Capture the cell that displays the provided text and extract its [x, y] central coordinate. 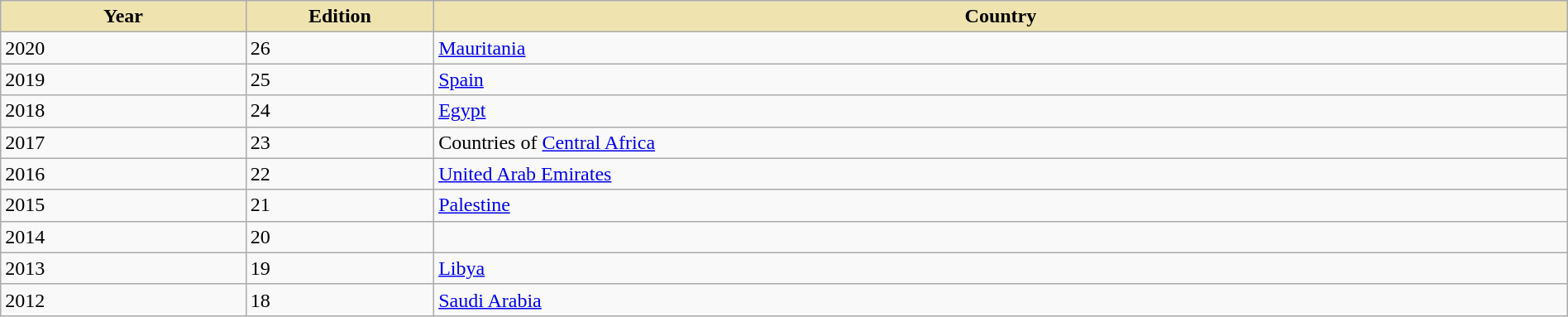
21 [339, 205]
2020 [124, 48]
United Arab Emirates [1001, 174]
19 [339, 268]
Countries of Central Africa [1001, 142]
23 [339, 142]
2014 [124, 237]
2012 [124, 300]
Spain [1001, 79]
2018 [124, 111]
24 [339, 111]
22 [339, 174]
18 [339, 300]
Mauritania [1001, 48]
2019 [124, 79]
2015 [124, 205]
Country [1001, 17]
Saudi Arabia [1001, 300]
26 [339, 48]
Year [124, 17]
Edition [339, 17]
2017 [124, 142]
Palestine [1001, 205]
Libya [1001, 268]
20 [339, 237]
2013 [124, 268]
25 [339, 79]
Egypt [1001, 111]
2016 [124, 174]
